Pinpoint the cell where the given text exists, returning its (X, Y) midpoint coordinate. 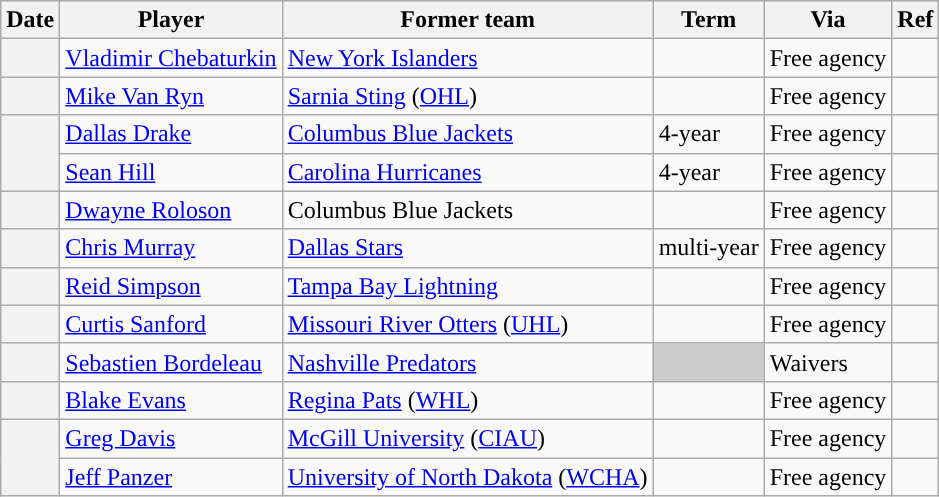
Vladimir Chebaturkin (171, 58)
Sebastien Bordeleau (171, 362)
Greg Davis (171, 438)
Term (708, 20)
Ref (916, 20)
Jeff Panzer (171, 477)
Mike Van Ryn (171, 96)
New York Islanders (468, 58)
Regina Pats (WHL) (468, 400)
Sean Hill (171, 172)
Player (171, 20)
Waivers (828, 362)
Blake Evans (171, 400)
Via (828, 20)
Sarnia Sting (OHL) (468, 96)
Tampa Bay Lightning (468, 286)
Carolina Hurricanes (468, 172)
Dallas Drake (171, 134)
University of North Dakota (WCHA) (468, 477)
Reid Simpson (171, 286)
Dwayne Roloson (171, 210)
Nashville Predators (468, 362)
McGill University (CIAU) (468, 438)
Curtis Sanford (171, 324)
Date (30, 20)
Chris Murray (171, 248)
multi-year (708, 248)
Former team (468, 20)
Dallas Stars (468, 248)
Missouri River Otters (UHL) (468, 324)
